Capture the cell that displays the provided text and extract its (X, Y) central coordinate. 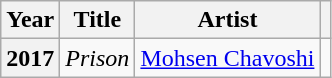
Mohsen Chavoshi (228, 58)
Prison (98, 58)
Year (30, 20)
Title (98, 20)
Artist (228, 20)
2017 (30, 58)
